Capture the cell that displays the provided text and extract its [x, y] central coordinate. 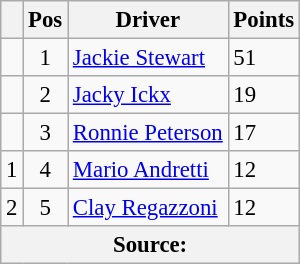
Ronnie Peterson [148, 133]
Source: [150, 245]
Jackie Stewart [148, 58]
17 [264, 133]
3 [46, 133]
4 [46, 170]
Mario Andretti [148, 170]
19 [264, 95]
51 [264, 58]
Points [264, 20]
Pos [46, 20]
Jacky Ickx [148, 95]
Clay Regazzoni [148, 208]
5 [46, 208]
Driver [148, 20]
